From the cell containing the given text, extract its center point as (x, y) coordinate. 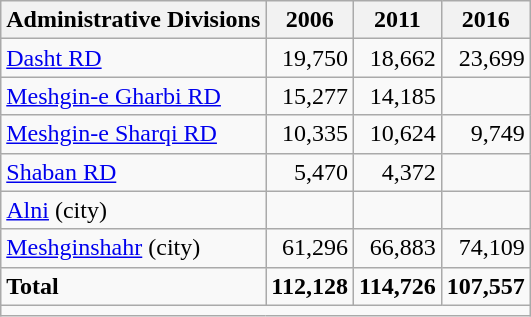
114,726 (398, 286)
Administrative Divisions (134, 20)
15,277 (310, 96)
Total (134, 286)
66,883 (398, 248)
9,749 (486, 134)
2011 (398, 20)
Meshginshahr (city) (134, 248)
2006 (310, 20)
4,372 (398, 172)
Shaban RD (134, 172)
10,624 (398, 134)
Meshgin-e Gharbi RD (134, 96)
74,109 (486, 248)
Alni (city) (134, 210)
14,185 (398, 96)
112,128 (310, 286)
19,750 (310, 58)
Dasht RD (134, 58)
23,699 (486, 58)
61,296 (310, 248)
5,470 (310, 172)
Meshgin-e Sharqi RD (134, 134)
10,335 (310, 134)
18,662 (398, 58)
2016 (486, 20)
107,557 (486, 286)
